For the text-containing cell, return its midpoint in (x, y) coordinate format. 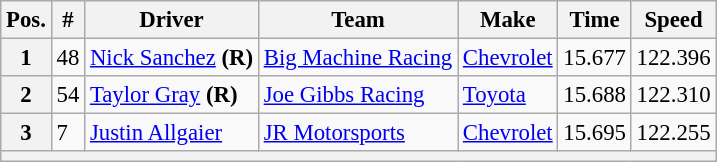
Driver (172, 20)
3 (26, 133)
15.677 (594, 58)
# (68, 20)
122.310 (674, 95)
Justin Allgaier (172, 133)
JR Motorsports (358, 133)
Big Machine Racing (358, 58)
122.396 (674, 58)
15.688 (594, 95)
2 (26, 95)
7 (68, 133)
Speed (674, 20)
48 (68, 58)
Time (594, 20)
Toyota (508, 95)
54 (68, 95)
Nick Sanchez (R) (172, 58)
Joe Gibbs Racing (358, 95)
Taylor Gray (R) (172, 95)
Pos. (26, 20)
122.255 (674, 133)
15.695 (594, 133)
Make (508, 20)
1 (26, 58)
Team (358, 20)
